Detect which cell encompasses the target text, then output its [x, y] center coordinate. 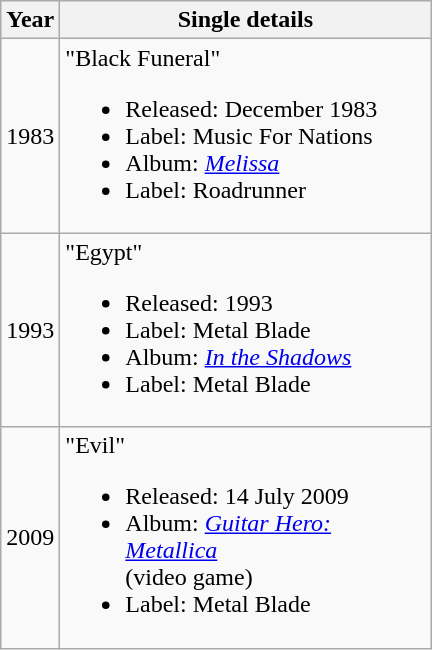
"Evil"Released: 14 July 2009Album: Guitar Hero: Metallica(video game)Label: Metal Blade [246, 538]
"Black Funeral"Released: December 1983Label: Music For NationsAlbum: MelissaLabel: Roadrunner [246, 136]
Year [30, 20]
"Egypt"Released: 1993Label: Metal BladeAlbum: In the ShadowsLabel: Metal Blade [246, 330]
Single details [246, 20]
1983 [30, 136]
2009 [30, 538]
1993 [30, 330]
